Scan for the cell matching the given text and deliver its [x, y] coordinate at center. 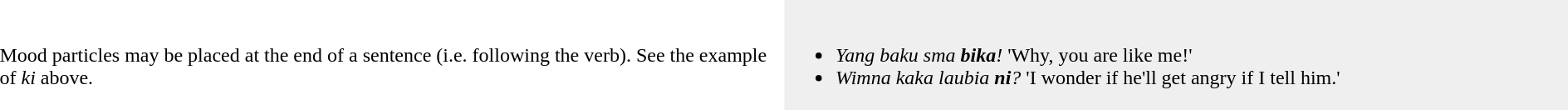
Yang baku sma bika! 'Why, you are like me!'Wimna kaka laubia ni? 'I wonder if he'll get angry if I tell him.' [1176, 55]
